Find where the given text appears and provide that cell's center as [x, y] coordinate. 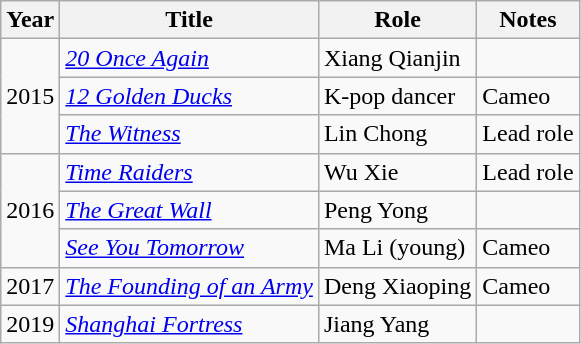
The Witness [190, 134]
Year [30, 20]
K-pop dancer [397, 96]
2017 [30, 286]
2016 [30, 210]
Time Raiders [190, 172]
Lin Chong [397, 134]
Xiang Qianjin [397, 58]
12 Golden Ducks [190, 96]
Notes [528, 20]
The Great Wall [190, 210]
2015 [30, 96]
Wu Xie [397, 172]
2019 [30, 324]
Shanghai Fortress [190, 324]
Title [190, 20]
Ma Li (young) [397, 248]
Role [397, 20]
See You Tomorrow [190, 248]
Deng Xiaoping [397, 286]
The Founding of an Army [190, 286]
Peng Yong [397, 210]
20 Once Again [190, 58]
Jiang Yang [397, 324]
